Scan for the cell matching the given text and deliver its [x, y] coordinate at center. 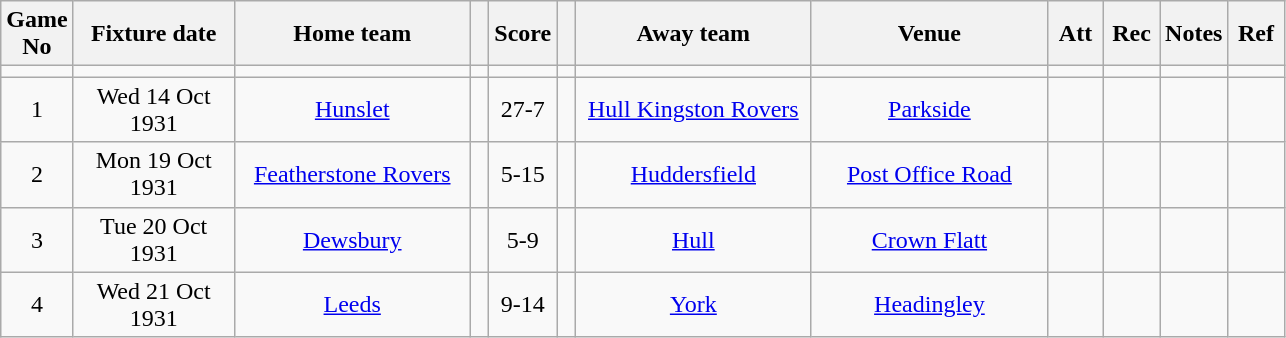
Post Office Road [929, 174]
Att [1075, 34]
Hull Kingston Rovers [693, 110]
Wed 14 Oct 1931 [154, 110]
Ref [1256, 34]
5-15 [523, 174]
Game No [37, 34]
Leeds [352, 304]
Home team [352, 34]
5-9 [523, 240]
Huddersfield [693, 174]
1 [37, 110]
Away team [693, 34]
27-7 [523, 110]
3 [37, 240]
Headingley [929, 304]
Crown Flatt [929, 240]
Rec [1132, 34]
Notes [1194, 34]
9-14 [523, 304]
4 [37, 304]
Wed 21 Oct 1931 [154, 304]
Hunslet [352, 110]
Hull [693, 240]
York [693, 304]
2 [37, 174]
Fixture date [154, 34]
Venue [929, 34]
Mon 19 Oct 1931 [154, 174]
Dewsbury [352, 240]
Featherstone Rovers [352, 174]
Tue 20 Oct 1931 [154, 240]
Parkside [929, 110]
Score [523, 34]
